Search for the cell housing the specified text and yield its (x, y) center coordinate. 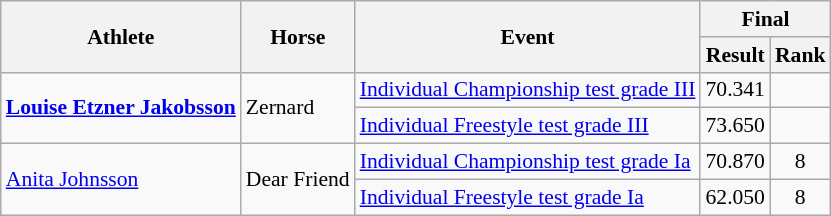
Individual Championship test grade III (528, 90)
Individual Freestyle test grade III (528, 126)
Result (734, 55)
Athlete (121, 36)
Louise Etzner Jakobsson (121, 108)
70.341 (734, 90)
Rank (800, 55)
73.650 (734, 126)
70.870 (734, 162)
Horse (298, 36)
Final (765, 19)
Event (528, 36)
Dear Friend (298, 180)
Individual Freestyle test grade Ia (528, 197)
62.050 (734, 197)
Zernard (298, 108)
Anita Johnsson (121, 180)
Individual Championship test grade Ia (528, 162)
